Pinpoint the cell where the given text exists, returning its (X, Y) midpoint coordinate. 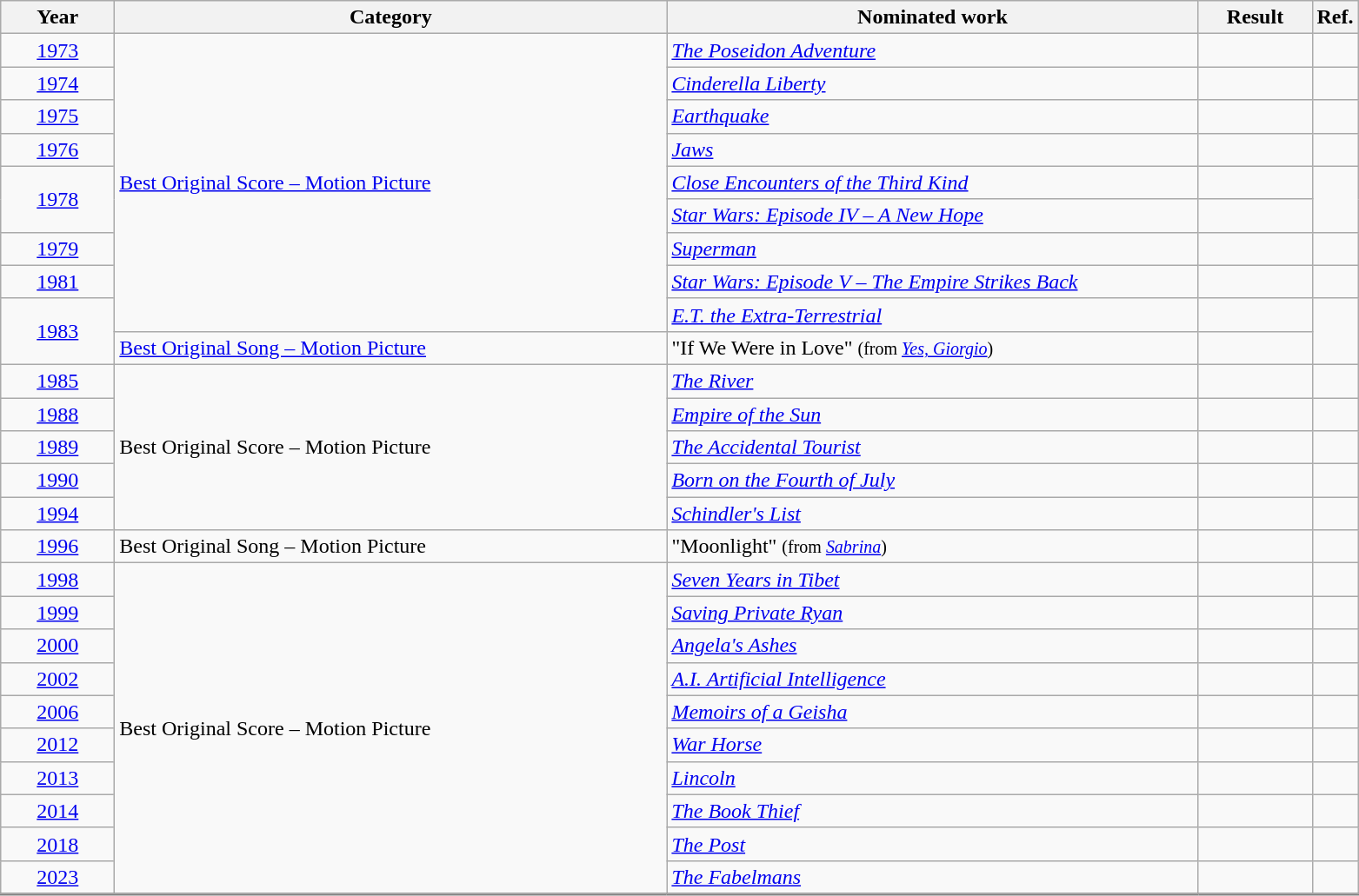
2012 (57, 745)
Star Wars: Episode IV – A New Hope (932, 216)
"If We Were in Love" (from Yes, Giorgio) (932, 348)
1976 (57, 149)
1996 (57, 547)
2023 (57, 877)
1999 (57, 613)
2002 (57, 679)
Star Wars: Episode V – The Empire Strikes Back (932, 282)
The Fabelmans (932, 877)
Born on the Fourth of July (932, 481)
Category (391, 17)
A.I. Artificial Intelligence (932, 679)
Year (57, 17)
Ref. (1336, 17)
The Post (932, 844)
1985 (57, 381)
1990 (57, 481)
Nominated work (932, 17)
Jaws (932, 149)
Saving Private Ryan (932, 613)
2013 (57, 778)
1998 (57, 580)
Empire of the Sun (932, 415)
1983 (57, 331)
1994 (57, 514)
1975 (57, 116)
1978 (57, 199)
Result (1256, 17)
Lincoln (932, 778)
1973 (57, 50)
1989 (57, 448)
Seven Years in Tibet (932, 580)
1988 (57, 415)
Schindler's List (932, 514)
Angela's Ashes (932, 646)
The River (932, 381)
1974 (57, 83)
Memoirs of a Geisha (932, 712)
2014 (57, 811)
2006 (57, 712)
2018 (57, 844)
1979 (57, 249)
E.T. the Extra-Terrestrial (932, 315)
War Horse (932, 745)
The Poseidon Adventure (932, 50)
2000 (57, 646)
Close Encounters of the Third Kind (932, 183)
"Moonlight" (from Sabrina) (932, 547)
Superman (932, 249)
The Book Thief (932, 811)
1981 (57, 282)
The Accidental Tourist (932, 448)
Earthquake (932, 116)
Cinderella Liberty (932, 83)
